Return [x, y] of the center of cell containing provided text 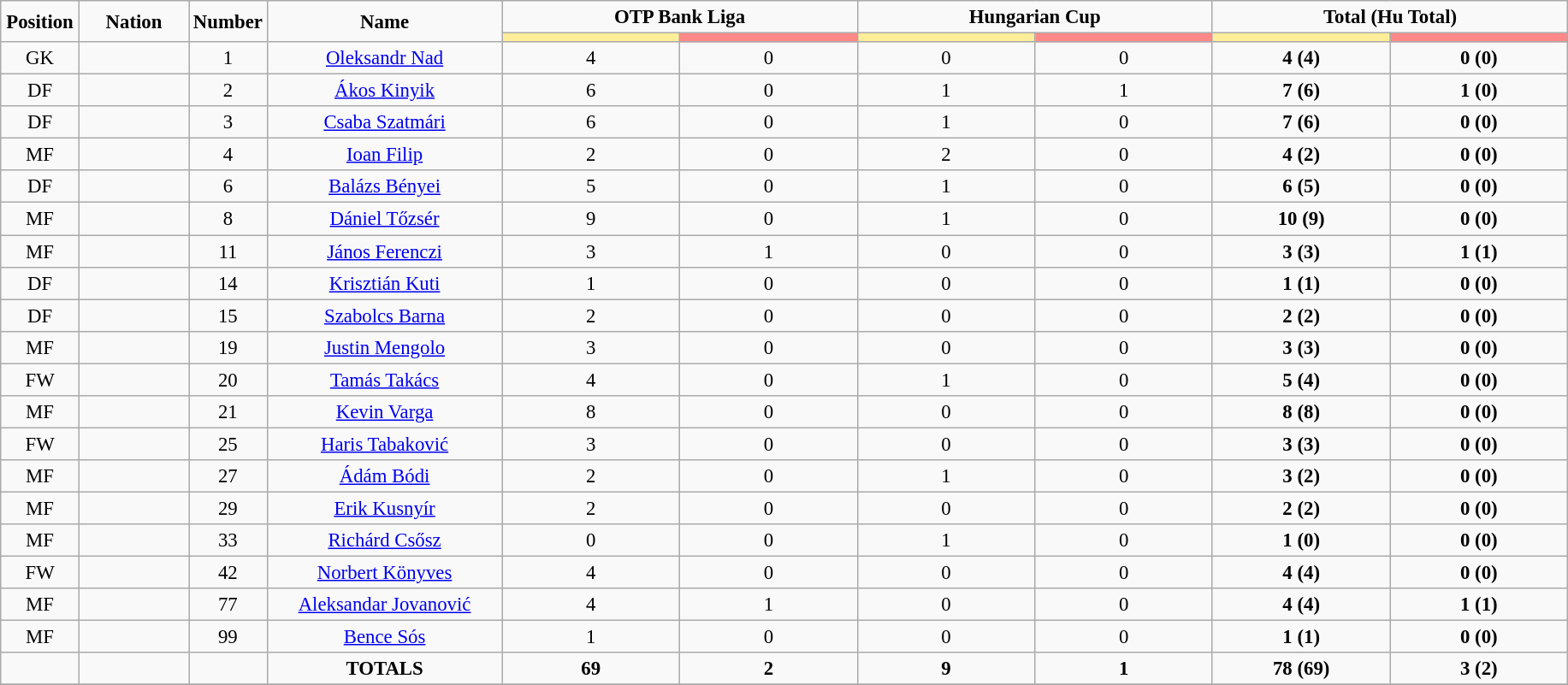
20 [228, 380]
33 [228, 540]
4 (2) [1301, 155]
Nation [133, 21]
Tamás Takács [385, 380]
19 [228, 347]
János Ferenczi [385, 251]
78 (69) [1301, 669]
GK [40, 58]
5 [591, 187]
Justin Mengolo [385, 347]
Oleksandr Nad [385, 58]
Name [385, 21]
27 [228, 476]
Erik Kusnyír [385, 508]
29 [228, 508]
Haris Tabaković [385, 444]
Krisztián Kuti [385, 283]
Number [228, 21]
OTP Bank Liga [679, 17]
Aleksandar Jovanović [385, 605]
Position [40, 21]
Bence Sós [385, 637]
10 (9) [1301, 219]
Szabolcs Barna [385, 316]
Ioan Filip [385, 155]
Kevin Varga [385, 412]
77 [228, 605]
25 [228, 444]
Csaba Szatmári [385, 122]
6 (5) [1301, 187]
11 [228, 251]
21 [228, 412]
Ádám Bódi [385, 476]
Hungarian Cup [1035, 17]
Richárd Csősz [385, 540]
14 [228, 283]
8 (8) [1301, 412]
15 [228, 316]
Balázs Bényei [385, 187]
99 [228, 637]
Norbert Könyves [385, 573]
Ákos Kinyik [385, 91]
5 (4) [1301, 380]
TOTALS [385, 669]
69 [591, 669]
42 [228, 573]
Dániel Tőzsér [385, 219]
Total (Hu Total) [1389, 17]
